Search for the cell housing the specified text and yield its [x, y] center coordinate. 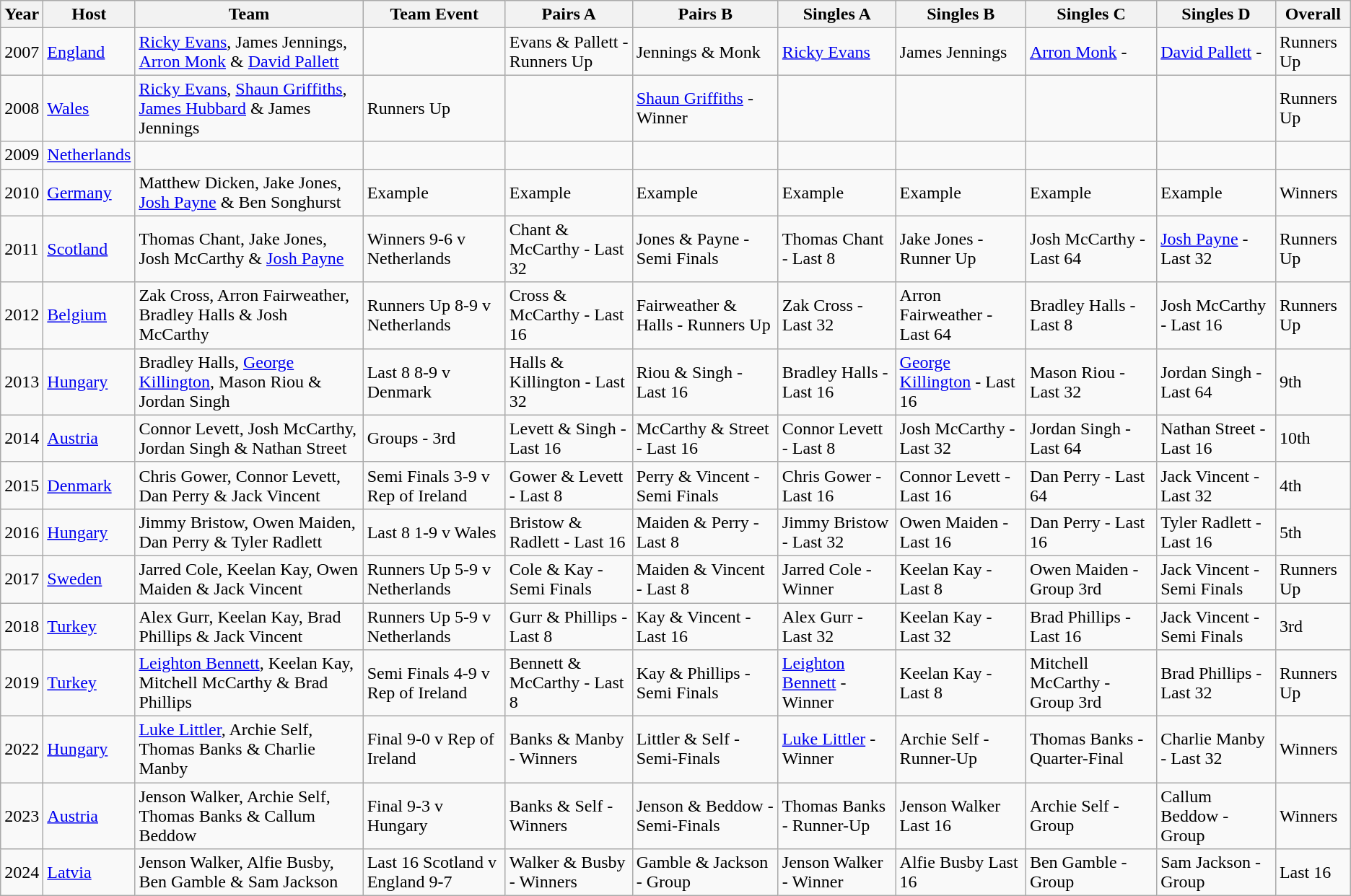
Alex Gurr - Last 32 [837, 626]
2017 [22, 579]
Archie Self - Group [1091, 816]
Bristow & Radlett - Last 16 [569, 532]
Singles C [1091, 14]
10th [1313, 439]
Thomas Banks - Quarter-Final [1091, 750]
2019 [22, 683]
Perry & Vincent - Semi Finals [705, 485]
Overall [1313, 14]
2018 [22, 626]
Riou & Singh - Last 16 [705, 382]
Jenson Walker, Archie Self, Thomas Banks & Callum Beddow [249, 816]
Walker & Busby - Winners [569, 873]
Ricky Evans [837, 52]
Maiden & Perry - Last 8 [705, 532]
Thomas Chant - Last 8 [837, 249]
Levett & Singh - Last 16 [569, 439]
Zak Cross, Arron Fairweather, Bradley Halls & Josh McCarthy [249, 315]
Charlie Manby - Last 32 [1217, 750]
Banks & Self - Winners [569, 816]
Josh Payne - Last 32 [1217, 249]
Pairs A [569, 14]
Year [22, 14]
Alex Gurr, Keelan Kay, Brad Phillips & Jack Vincent [249, 626]
Fairweather & Halls - Runners Up [705, 315]
Last 16 Scotland v England 9-7 [434, 873]
Thomas Banks - Runner-Up [837, 816]
Evans & Pallett - Runners Up [569, 52]
McCarthy & Street - Last 16 [705, 439]
Matthew Dicken, Jake Jones, Josh Payne & Ben Songhurst [249, 192]
Final 9-3 v Hungary [434, 816]
Kay & Phillips - Semi Finals [705, 683]
2014 [22, 439]
Netherlands [89, 155]
Jones & Payne - Semi Finals [705, 249]
Leighton Bennett, Keelan Kay, Mitchell McCarthy & Brad Phillips [249, 683]
Nathan Street - Last 16 [1217, 439]
David Pallett - [1217, 52]
Littler & Self - Semi-Finals [705, 750]
Team Event [434, 14]
Bennett & McCarthy - Last 8 [569, 683]
Mason Riou - Last 32 [1091, 382]
2009 [22, 155]
Last 8 8-9 v Denmark [434, 382]
Josh McCarthy - Last 16 [1217, 315]
Jennings & Monk [705, 52]
Mitchell McCarthy - Group 3rd [1091, 683]
2011 [22, 249]
Dan Perry - Last 16 [1091, 532]
Pairs B [705, 14]
Brad Phillips - Last 16 [1091, 626]
Ben Gamble - Group [1091, 873]
Owen Maiden - Last 16 [961, 532]
Jimmy Bristow, Owen Maiden, Dan Perry & Tyler Radlett [249, 532]
James Jennings [961, 52]
2012 [22, 315]
Dan Perry - Last 64 [1091, 485]
Jake Jones - Runner Up [961, 249]
Halls & Killington - Last 32 [569, 382]
2024 [22, 873]
4th [1313, 485]
Banks & Manby - Winners [569, 750]
Connor Levett - Last 16 [961, 485]
2015 [22, 485]
Winners 9-6 v Netherlands [434, 249]
Bradley Halls - Last 8 [1091, 315]
9th [1313, 382]
Bradley Halls - Last 16 [837, 382]
Team [249, 14]
Semi Finals 3-9 v Rep of Ireland [434, 485]
Alfie Busby Last 16 [961, 873]
England [89, 52]
Maiden & Vincent - Last 8 [705, 579]
Chris Gower, Connor Levett, Dan Perry & Jack Vincent [249, 485]
Shaun Griffiths - Winner [705, 108]
Zak Cross - Last 32 [837, 315]
Semi Finals 4-9 v Rep of Ireland [434, 683]
Brad Phillips - Last 32 [1217, 683]
Host [89, 14]
Singles A [837, 14]
Kay & Vincent - Last 16 [705, 626]
Groups - 3rd [434, 439]
Chris Gower - Last 16 [837, 485]
2023 [22, 816]
Jenson Walker - Winner [837, 873]
Arron Monk - [1091, 52]
Thomas Chant, Jake Jones, Josh McCarthy & Josh Payne [249, 249]
Sweden [89, 579]
Singles D [1217, 14]
Jarred Cole - Winner [837, 579]
3rd [1313, 626]
Jenson Walker Last 16 [961, 816]
Callum Beddow - Group [1217, 816]
Leighton Bennett - Winner [837, 683]
Luke Littler - Winner [837, 750]
Josh McCarthy - Last 32 [961, 439]
Latvia [89, 873]
Denmark [89, 485]
Ricky Evans, Shaun Griffiths, James Hubbard & James Jennings [249, 108]
Sam Jackson - Group [1217, 873]
Jack Vincent - Last 32 [1217, 485]
Owen Maiden - Group 3rd [1091, 579]
Archie Self - Runner-Up [961, 750]
Keelan Kay - Last 32 [961, 626]
Final 9-0 v Rep of Ireland [434, 750]
2010 [22, 192]
Jenson & Beddow - Semi-Finals [705, 816]
Bradley Halls, George Killington, Mason Riou & Jordan Singh [249, 382]
Tyler Radlett - Last 16 [1217, 532]
Connor Levett, Josh McCarthy, Jordan Singh & Nathan Street [249, 439]
Jenson Walker, Alfie Busby, Ben Gamble & Sam Jackson [249, 873]
Josh McCarthy - Last 64 [1091, 249]
Singles B [961, 14]
2013 [22, 382]
Gower & Levett - Last 8 [569, 485]
Arron Fairweather - Last 64 [961, 315]
George Killington - Last 16 [961, 382]
Gamble & Jackson - Group [705, 873]
Scotland [89, 249]
Jarred Cole, Keelan Kay, Owen Maiden & Jack Vincent [249, 579]
Ricky Evans, James Jennings, Arron Monk & David Pallett [249, 52]
2022 [22, 750]
Belgium [89, 315]
Runners Up 8-9 v Netherlands [434, 315]
Chant & McCarthy - Last 32 [569, 249]
Connor Levett - Last 8 [837, 439]
Cole & Kay - Semi Finals [569, 579]
Last 16 [1313, 873]
2016 [22, 532]
Germany [89, 192]
2007 [22, 52]
Luke Littler, Archie Self, Thomas Banks & Charlie Manby [249, 750]
Jimmy Bristow - Last 32 [837, 532]
Last 8 1-9 v Wales [434, 532]
2008 [22, 108]
5th [1313, 532]
Wales [89, 108]
Gurr & Phillips - Last 8 [569, 626]
Cross & McCarthy - Last 16 [569, 315]
